Scan for the cell matching the given text and deliver its [X, Y] coordinate at center. 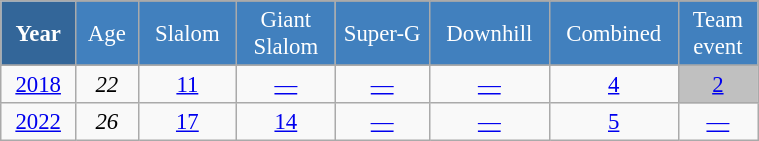
Year [38, 34]
22 [108, 85]
2022 [38, 122]
Downhill [489, 34]
Age [108, 34]
17 [187, 122]
26 [108, 122]
11 [187, 85]
Super-G [382, 34]
2018 [38, 85]
GiantSlalom [286, 34]
Slalom [187, 34]
14 [286, 122]
Teamevent [718, 34]
4 [614, 85]
2 [718, 85]
5 [614, 122]
Combined [614, 34]
